From the cell containing the given text, extract its center point as (X, Y) coordinate. 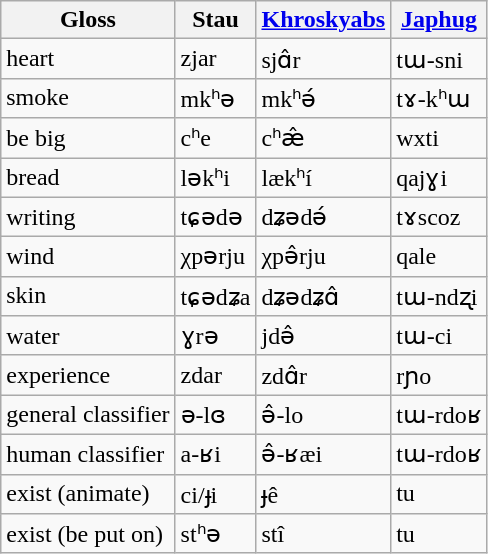
wind (88, 257)
dʑədʑɑ̂ (324, 296)
exist (be put on) (88, 534)
general classifier (88, 415)
qajɣi (440, 178)
ɣrə (216, 336)
skin (88, 296)
ci/ɟi (216, 494)
zjar (216, 59)
lækʰí (324, 178)
be big (88, 138)
tɯ-sni (440, 59)
writing (88, 217)
tɤscoz (440, 217)
Gloss (88, 20)
tɤ-kʰɯ (440, 98)
sjɑ̂r (324, 59)
rɲo (440, 375)
ə̂-ʁæi (324, 454)
cʰe (216, 138)
mkʰə (216, 98)
χpə̂rju (324, 257)
tɕədə (216, 217)
smoke (88, 98)
stî (324, 534)
water (88, 336)
ləkʰi (216, 178)
human classifier (88, 454)
ə̂-lo (324, 415)
qale (440, 257)
tɕədʑa (216, 296)
tɯ-ci (440, 336)
Japhug (440, 20)
a-ʁi (216, 454)
dʑədə́ (324, 217)
experience (88, 375)
zdɑ̂r (324, 375)
Khroskyabs (324, 20)
tɯ-ndʐi (440, 296)
exist (animate) (88, 494)
wxti (440, 138)
bread (88, 178)
cʰæ̂ (324, 138)
Stau (216, 20)
jdə̂ (324, 336)
ɟê (324, 494)
zdar (216, 375)
stʰə (216, 534)
heart (88, 59)
ə-lɞ (216, 415)
mkʰə́ (324, 98)
χpərju (216, 257)
